Scan for the cell matching the given text and deliver its (x, y) coordinate at center. 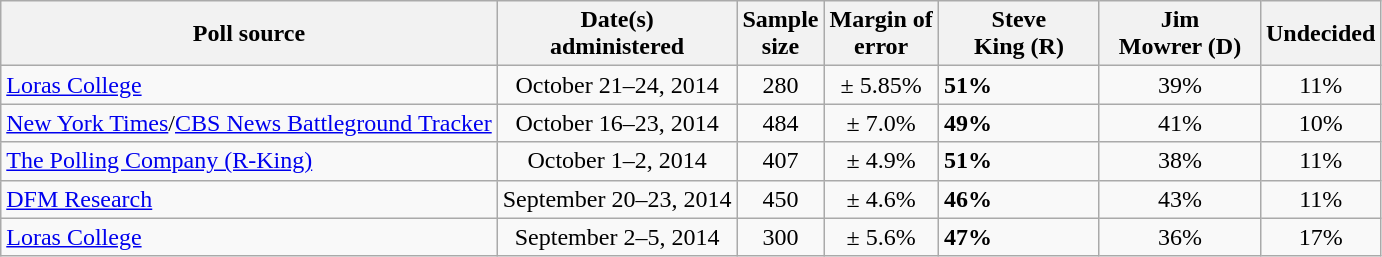
DFM Research (249, 199)
± 5.85% (881, 85)
September 20–23, 2014 (617, 199)
Samplesize (780, 34)
49% (1018, 123)
Margin oferror (881, 34)
September 2–5, 2014 (617, 237)
JimMowrer (D) (1180, 34)
October 21–24, 2014 (617, 85)
10% (1320, 123)
± 4.6% (881, 199)
38% (1180, 161)
New York Times/CBS News Battleground Tracker (249, 123)
36% (1180, 237)
October 1–2, 2014 (617, 161)
300 (780, 237)
43% (1180, 199)
SteveKing (R) (1018, 34)
Poll source (249, 34)
41% (1180, 123)
Date(s)administered (617, 34)
17% (1320, 237)
± 4.9% (881, 161)
47% (1018, 237)
± 7.0% (881, 123)
± 5.6% (881, 237)
46% (1018, 199)
The Polling Company (R-King) (249, 161)
450 (780, 199)
280 (780, 85)
October 16–23, 2014 (617, 123)
407 (780, 161)
39% (1180, 85)
484 (780, 123)
Undecided (1320, 34)
